Extract the (X, Y) coordinate from the center of the cell holding the provided text.  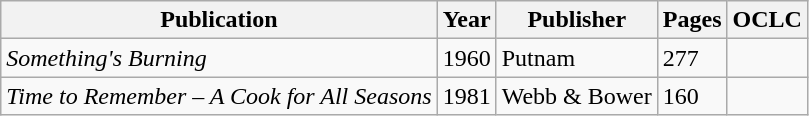
160 (692, 96)
Pages (692, 20)
Year (466, 20)
Putnam (576, 58)
Publication (219, 20)
OCLC (767, 20)
Webb & Bower (576, 96)
1960 (466, 58)
Something's Burning (219, 58)
Publisher (576, 20)
277 (692, 58)
1981 (466, 96)
Time to Remember – A Cook for All Seasons (219, 96)
